Scan for the cell matching the given text and deliver its [x, y] coordinate at center. 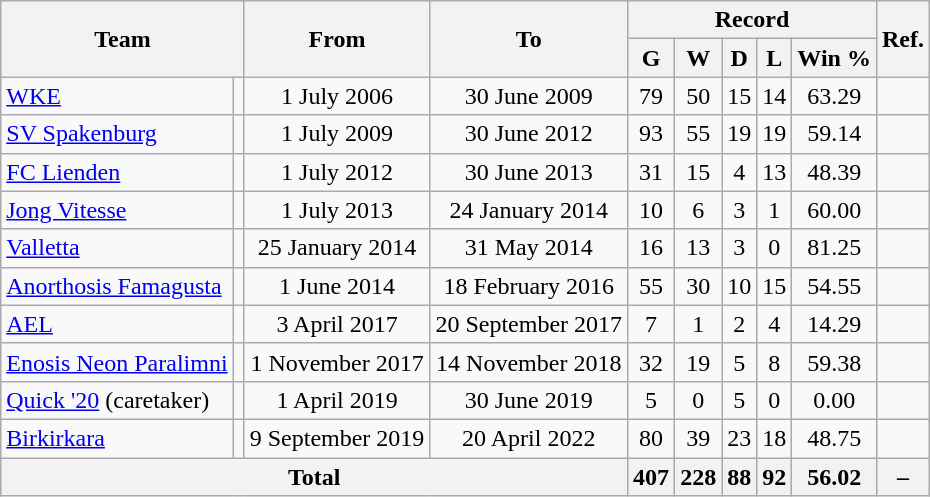
Birkirkara [117, 438]
228 [698, 477]
Total [314, 477]
6 [698, 210]
1 November 2017 [337, 362]
88 [740, 477]
407 [652, 477]
32 [652, 362]
D [740, 58]
81.25 [834, 248]
1 April 2019 [337, 400]
Ref. [902, 39]
30 June 2009 [529, 96]
79 [652, 96]
W [698, 58]
92 [774, 477]
54.55 [834, 286]
9 September 2019 [337, 438]
7 [652, 324]
20 September 2017 [529, 324]
WKE [117, 96]
G [652, 58]
30 [698, 286]
2 [740, 324]
3 April 2017 [337, 324]
59.38 [834, 362]
50 [698, 96]
Team [122, 39]
To [529, 39]
16 [652, 248]
93 [652, 134]
14.29 [834, 324]
Jong Vitesse [117, 210]
30 June 2012 [529, 134]
80 [652, 438]
30 June 2013 [529, 172]
1 July 2012 [337, 172]
0.00 [834, 400]
14 [774, 96]
59.14 [834, 134]
FC Lienden [117, 172]
48.75 [834, 438]
Record [752, 20]
1 July 2009 [337, 134]
1 July 2013 [337, 210]
AEL [117, 324]
Anorthosis Famagusta [117, 286]
Win % [834, 58]
30 June 2019 [529, 400]
14 November 2018 [529, 362]
18 [774, 438]
SV Spakenburg [117, 134]
– [902, 477]
25 January 2014 [337, 248]
Valletta [117, 248]
60.00 [834, 210]
1 June 2014 [337, 286]
L [774, 58]
39 [698, 438]
1 July 2006 [337, 96]
24 January 2014 [529, 210]
20 April 2022 [529, 438]
31 May 2014 [529, 248]
8 [774, 362]
48.39 [834, 172]
Enosis Neon Paralimni [117, 362]
From [337, 39]
63.29 [834, 96]
23 [740, 438]
18 February 2016 [529, 286]
Quick '20 (caretaker) [117, 400]
56.02 [834, 477]
31 [652, 172]
